Extract the (x, y) coordinate from the center of the cell holding the provided text.  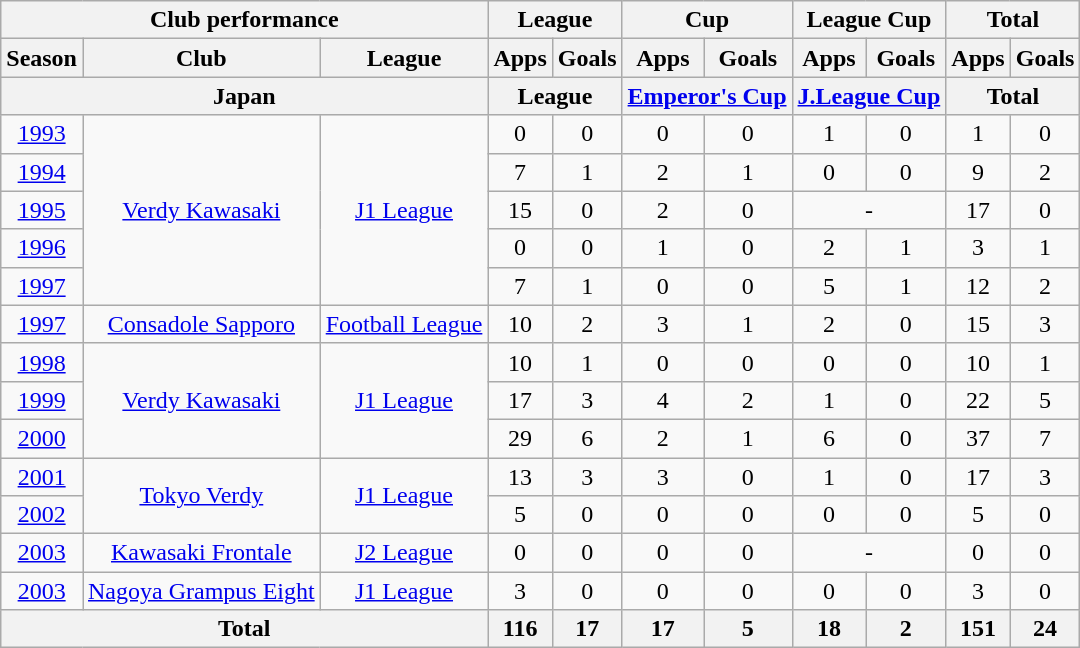
2002 (42, 515)
Club performance (244, 20)
12 (978, 286)
Tokyo Verdy (201, 496)
Club (201, 58)
29 (520, 438)
1996 (42, 248)
Kawasaki Frontale (201, 553)
Consadole Sapporo (201, 324)
9 (978, 172)
Japan (244, 96)
Football League (404, 324)
18 (829, 629)
13 (520, 477)
J2 League (404, 553)
24 (1045, 629)
2000 (42, 438)
Season (42, 58)
37 (978, 438)
1995 (42, 210)
22 (978, 400)
League Cup (869, 20)
1994 (42, 172)
1998 (42, 362)
Cup (707, 20)
Nagoya Grampus Eight (201, 591)
Emperor's Cup (707, 96)
2001 (42, 477)
1993 (42, 134)
116 (520, 629)
1999 (42, 400)
4 (663, 400)
J.League Cup (869, 96)
151 (978, 629)
